Return (x, y) of the center of cell containing provided text 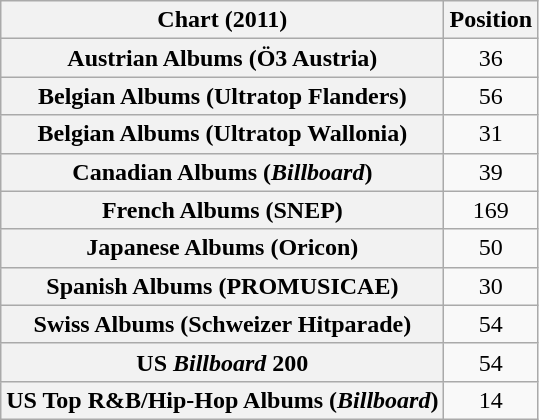
US Billboard 200 (222, 362)
Canadian Albums (Billboard) (222, 172)
56 (491, 96)
31 (491, 134)
US Top R&B/Hip-Hop Albums (Billboard) (222, 400)
Chart (2011) (222, 20)
Belgian Albums (Ultratop Flanders) (222, 96)
Swiss Albums (Schweizer Hitparade) (222, 324)
50 (491, 248)
30 (491, 286)
Belgian Albums (Ultratop Wallonia) (222, 134)
Spanish Albums (PROMUSICAE) (222, 286)
39 (491, 172)
36 (491, 58)
Japanese Albums (Oricon) (222, 248)
Austrian Albums (Ö3 Austria) (222, 58)
Position (491, 20)
169 (491, 210)
14 (491, 400)
French Albums (SNEP) (222, 210)
